Locate the cell with the specified text and output its (X, Y) center coordinate. 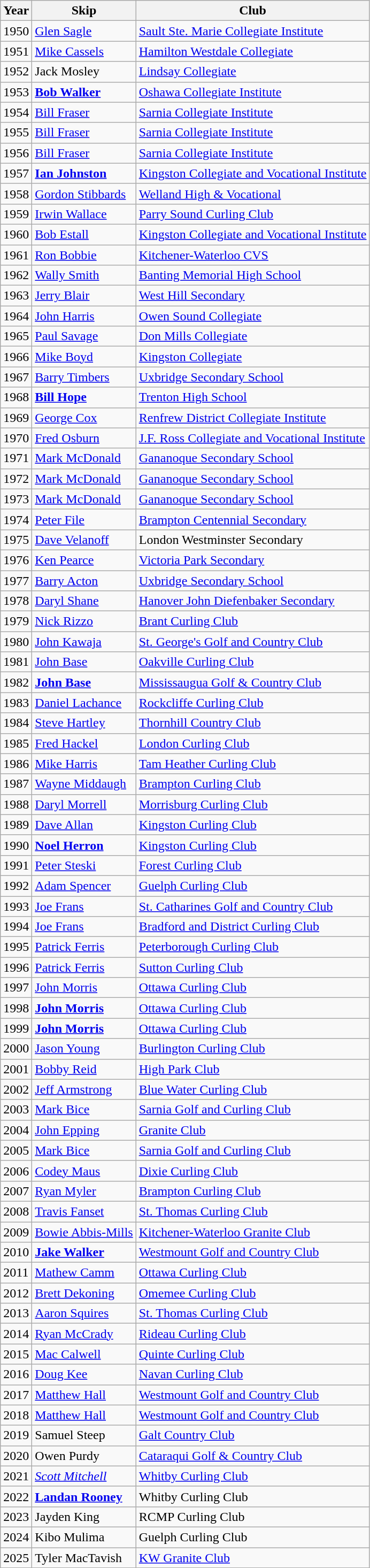
2009 (16, 1232)
Kibo Mulima (84, 1537)
Burlington Curling Club (252, 1049)
Fred Osburn (84, 438)
Fred Hackel (84, 743)
Noel Herron (84, 845)
1959 (16, 214)
Tam Heather Curling Club (252, 764)
Irwin Wallace (84, 214)
2004 (16, 1130)
Daryl Shane (84, 601)
London Westminster Secondary (252, 540)
Jack Mosley (84, 72)
1974 (16, 519)
John Harris (84, 316)
Forest Curling Club (252, 865)
John Epping (84, 1130)
1989 (16, 825)
St. Catharines Golf and Country Club (252, 906)
Travis Fanset (84, 1211)
Wayne Middaugh (84, 784)
2017 (16, 1395)
2025 (16, 1558)
Adam Spencer (84, 886)
Omemee Curling Club (252, 1293)
Victoria Park Secondary (252, 560)
Kingston Collegiate (252, 357)
Galt Country Club (252, 1435)
Nick Rizzo (84, 621)
1955 (16, 133)
Mathew Camm (84, 1273)
West Hill Secondary (252, 296)
1969 (16, 418)
Owen Purdy (84, 1456)
1986 (16, 764)
1954 (16, 112)
1966 (16, 357)
1957 (16, 173)
J.F. Ross Collegiate and Vocational Institute (252, 438)
Jake Walker (84, 1252)
Sault Ste. Marie Collegiate Institute (252, 31)
1976 (16, 560)
Glen Sagle (84, 31)
KW Granite Club (252, 1558)
Bobby Reid (84, 1069)
1963 (16, 296)
1996 (16, 967)
1971 (16, 458)
1968 (16, 397)
John Kawaja (84, 642)
Bradford and District Curling Club (252, 927)
1953 (16, 92)
2022 (16, 1496)
Hamilton Westdale Collegiate (252, 51)
George Cox (84, 418)
1951 (16, 51)
Jason Young (84, 1049)
1977 (16, 580)
Don Mills Collegiate (252, 336)
Barry Acton (84, 580)
2008 (16, 1211)
Mike Harris (84, 764)
2011 (16, 1273)
1965 (16, 336)
1992 (16, 886)
1982 (16, 682)
Bob Estall (84, 234)
1979 (16, 621)
Scott Mitchell (84, 1476)
1993 (16, 906)
Hanover John Diefenbaker Secondary (252, 601)
Kitchener-Waterloo CVS (252, 255)
Peter File (84, 519)
2005 (16, 1150)
Club (252, 11)
2023 (16, 1517)
Samuel Steep (84, 1435)
Gordon Stibbards (84, 194)
Mike Cassels (84, 51)
Rideau Curling Club (252, 1334)
2012 (16, 1293)
Ian Johnston (84, 173)
Jerry Blair (84, 296)
Landan Rooney (84, 1496)
High Park Club (252, 1069)
1985 (16, 743)
Skip (84, 11)
2015 (16, 1354)
2021 (16, 1476)
1967 (16, 377)
2001 (16, 1069)
1956 (16, 153)
2010 (16, 1252)
2002 (16, 1089)
1978 (16, 601)
2016 (16, 1374)
Quinte Curling Club (252, 1354)
1991 (16, 865)
Paul Savage (84, 336)
1981 (16, 662)
RCMP Curling Club (252, 1517)
Morrisburg Curling Club (252, 804)
Renfrew District Collegiate Institute (252, 418)
Banting Memorial High School (252, 275)
Kitchener-Waterloo Granite Club (252, 1232)
2007 (16, 1191)
Rockcliffe Curling Club (252, 703)
2000 (16, 1049)
Bowie Abbis-Mills (84, 1232)
Peter Steski (84, 865)
2006 (16, 1171)
1990 (16, 845)
Tyler MacTavish (84, 1558)
2024 (16, 1537)
Oakville Curling Club (252, 662)
Oshawa Collegiate Institute (252, 92)
2020 (16, 1456)
Dave Velanoff (84, 540)
Trenton High School (252, 397)
1975 (16, 540)
Mississaugua Golf & Country Club (252, 682)
Doug Kee (84, 1374)
Thornhill Country Club (252, 723)
Year (16, 11)
Brant Curling Club (252, 621)
Daryl Morrell (84, 804)
1980 (16, 642)
Lindsay Collegiate (252, 72)
Jeff Armstrong (84, 1089)
Ken Pearce (84, 560)
1962 (16, 275)
Navan Curling Club (252, 1374)
1999 (16, 1028)
1998 (16, 1008)
Bill Hope (84, 397)
Parry Sound Curling Club (252, 214)
Peterborough Curling Club (252, 947)
2019 (16, 1435)
Ron Bobbie (84, 255)
1958 (16, 194)
Dave Allan (84, 825)
Welland High & Vocational (252, 194)
Wally Smith (84, 275)
1964 (16, 316)
1952 (16, 72)
2003 (16, 1110)
1987 (16, 784)
1961 (16, 255)
Sutton Curling Club (252, 967)
1970 (16, 438)
1950 (16, 31)
Jayden King (84, 1517)
1960 (16, 234)
2014 (16, 1334)
Cataraqui Golf & Country Club (252, 1456)
2013 (16, 1313)
Ryan Myler (84, 1191)
1983 (16, 703)
Mac Calwell (84, 1354)
1995 (16, 947)
Aaron Squires (84, 1313)
Blue Water Curling Club (252, 1089)
1984 (16, 723)
1988 (16, 804)
Granite Club (252, 1130)
Brampton Centennial Secondary (252, 519)
1972 (16, 479)
Steve Hartley (84, 723)
Codey Maus (84, 1171)
Owen Sound Collegiate (252, 316)
Dixie Curling Club (252, 1171)
St. George's Golf and Country Club (252, 642)
Mike Boyd (84, 357)
London Curling Club (252, 743)
1994 (16, 927)
Daniel Lachance (84, 703)
1997 (16, 988)
Bob Walker (84, 92)
Ryan McCrady (84, 1334)
Brett Dekoning (84, 1293)
1973 (16, 499)
Barry Timbers (84, 377)
2018 (16, 1415)
